Scan for the cell matching the given text and deliver its (X, Y) coordinate at center. 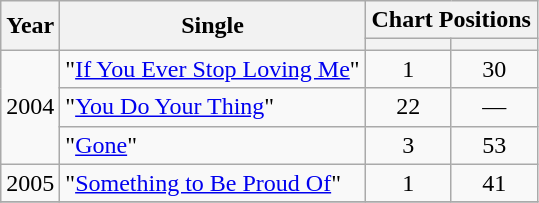
"If You Ever Stop Loving Me" (212, 69)
22 (408, 107)
41 (494, 183)
Chart Positions (451, 20)
30 (494, 69)
2004 (30, 107)
3 (408, 145)
— (494, 107)
"You Do Your Thing" (212, 107)
53 (494, 145)
Single (212, 26)
2005 (30, 183)
Year (30, 26)
"Gone" (212, 145)
"Something to Be Proud Of" (212, 183)
